Extract the (x, y) coordinate from the center of the cell holding the provided text.  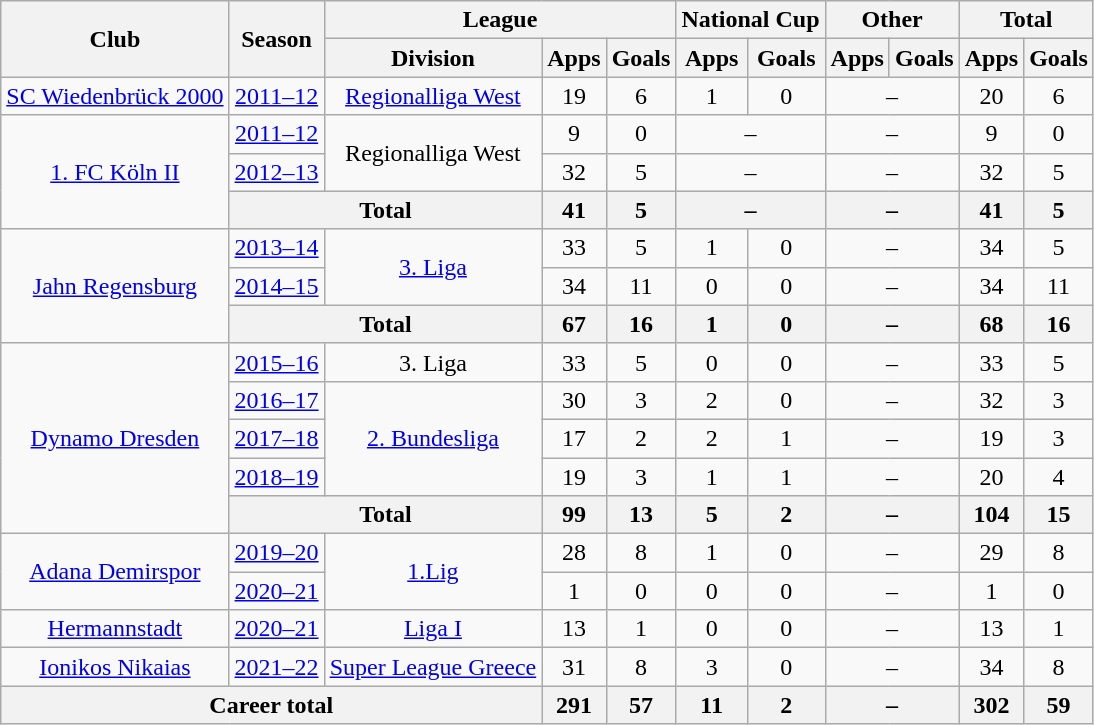
2018–19 (276, 477)
Super League Greece (433, 667)
2. Bundesliga (433, 438)
302 (991, 705)
Other (892, 20)
4 (1059, 477)
67 (574, 324)
2013–14 (276, 248)
Season (276, 39)
2019–20 (276, 553)
2012–13 (276, 172)
2021–22 (276, 667)
2016–17 (276, 400)
2017–18 (276, 438)
17 (574, 438)
Ionikos Nikaias (115, 667)
Career total (272, 705)
1.Lig (433, 572)
2014–15 (276, 286)
30 (574, 400)
SC Wiedenbrück 2000 (115, 96)
National Cup (750, 20)
Division (433, 58)
2015–16 (276, 362)
31 (574, 667)
28 (574, 553)
League (500, 20)
104 (991, 515)
Adana Demirspor (115, 572)
99 (574, 515)
Club (115, 39)
291 (574, 705)
29 (991, 553)
68 (991, 324)
Dynamo Dresden (115, 438)
59 (1059, 705)
Hermannstadt (115, 629)
Liga I (433, 629)
1. FC Köln II (115, 172)
15 (1059, 515)
57 (641, 705)
Jahn Regensburg (115, 286)
